Detect which cell encompasses the target text, then output its (x, y) center coordinate. 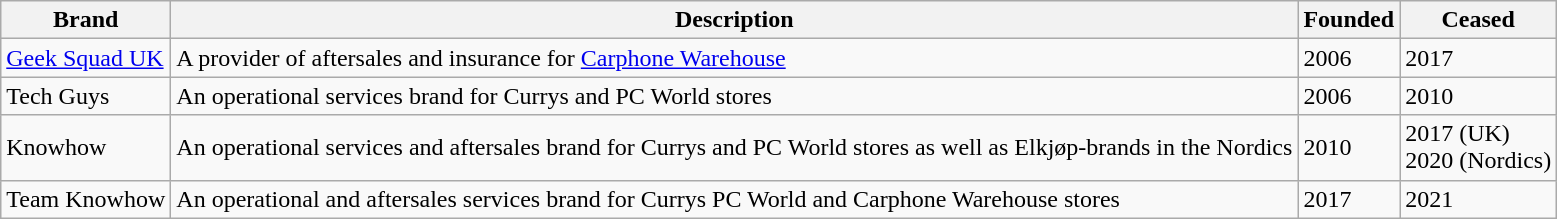
2021 (1478, 199)
An operational and aftersales services brand for Currys PC World and Carphone Warehouse stores (734, 199)
Knowhow (86, 148)
Tech Guys (86, 96)
A provider of aftersales and insurance for Carphone Warehouse (734, 58)
2017 (UK)2020 (Nordics) (1478, 148)
Description (734, 20)
Brand (86, 20)
An operational services and aftersales brand for Currys and PC World stores as well as Elkjøp-brands in the Nordics (734, 148)
Ceased (1478, 20)
Team Knowhow (86, 199)
An operational services brand for Currys and PC World stores (734, 96)
Founded (1349, 20)
Geek Squad UK (86, 58)
